Identify which cell holds the provided text, then report its (x, y) central coordinate. 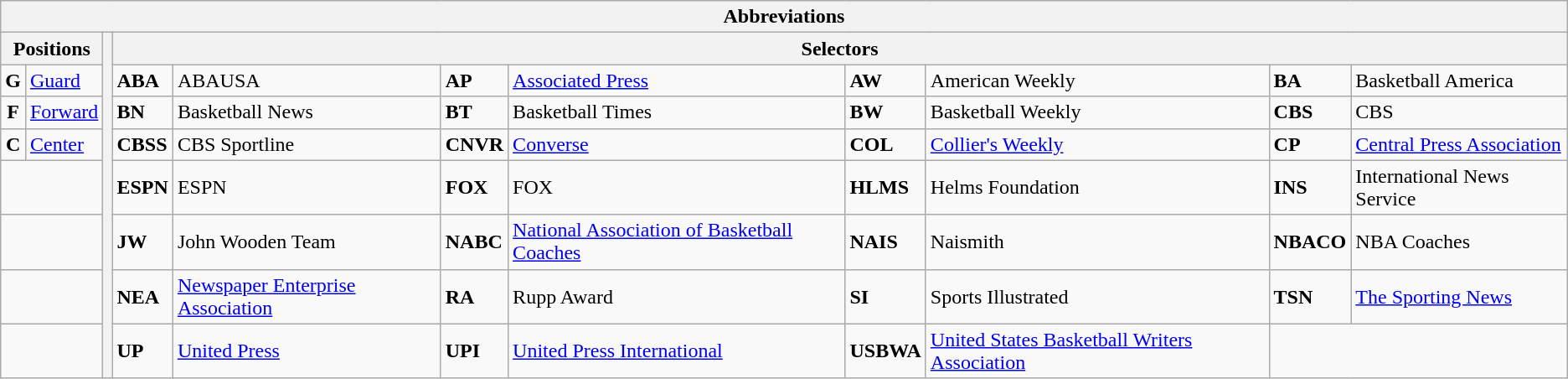
Naismith (1097, 241)
International News Service (1459, 188)
ABA (142, 80)
CP (1310, 144)
Basketball America (1459, 80)
The Sporting News (1459, 297)
HLMS (885, 188)
Center (64, 144)
NAIS (885, 241)
G (13, 80)
RA (474, 297)
C (13, 144)
American Weekly (1097, 80)
Forward (64, 112)
BN (142, 112)
Selectors (839, 49)
JW (142, 241)
SI (885, 297)
National Association of Basketball Coaches (677, 241)
F (13, 112)
ABAUSA (307, 80)
United Press International (677, 350)
Abbreviations (784, 17)
CBSS (142, 144)
Associated Press (677, 80)
Converse (677, 144)
Sports Illustrated (1097, 297)
BW (885, 112)
BT (474, 112)
UP (142, 350)
Basketball Weekly (1097, 112)
Central Press Association (1459, 144)
Positions (52, 49)
USBWA (885, 350)
Collier's Weekly (1097, 144)
AP (474, 80)
Helms Foundation (1097, 188)
Newspaper Enterprise Association (307, 297)
INS (1310, 188)
NEA (142, 297)
NBACO (1310, 241)
CNVR (474, 144)
UPI (474, 350)
Basketball News (307, 112)
NBA Coaches (1459, 241)
AW (885, 80)
BA (1310, 80)
Guard (64, 80)
United States Basketball Writers Association (1097, 350)
John Wooden Team (307, 241)
COL (885, 144)
CBS Sportline (307, 144)
TSN (1310, 297)
Basketball Times (677, 112)
NABC (474, 241)
United Press (307, 350)
Rupp Award (677, 297)
